From the cell containing the given text, extract its center point as [X, Y] coordinate. 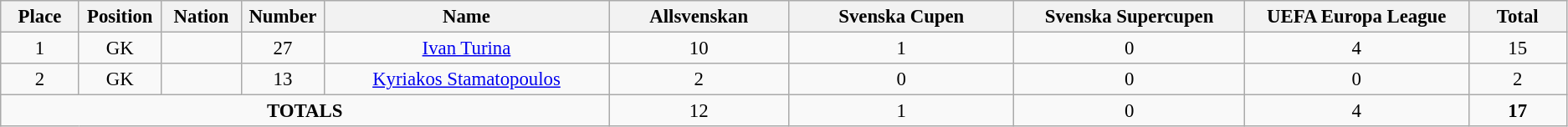
13 [283, 79]
17 [1518, 111]
Allsvenskan [699, 17]
Nation [201, 17]
Ivan Turina [466, 48]
Name [466, 17]
Kyriakos Stamatopoulos [466, 79]
UEFA Europa League [1356, 17]
15 [1518, 48]
Total [1518, 17]
Place [40, 17]
27 [283, 48]
10 [699, 48]
Number [283, 17]
Svenska Supercupen [1130, 17]
Position [120, 17]
12 [699, 111]
Svenska Cupen [902, 17]
TOTALS [305, 111]
